Scan for the cell matching the given text and deliver its [x, y] coordinate at center. 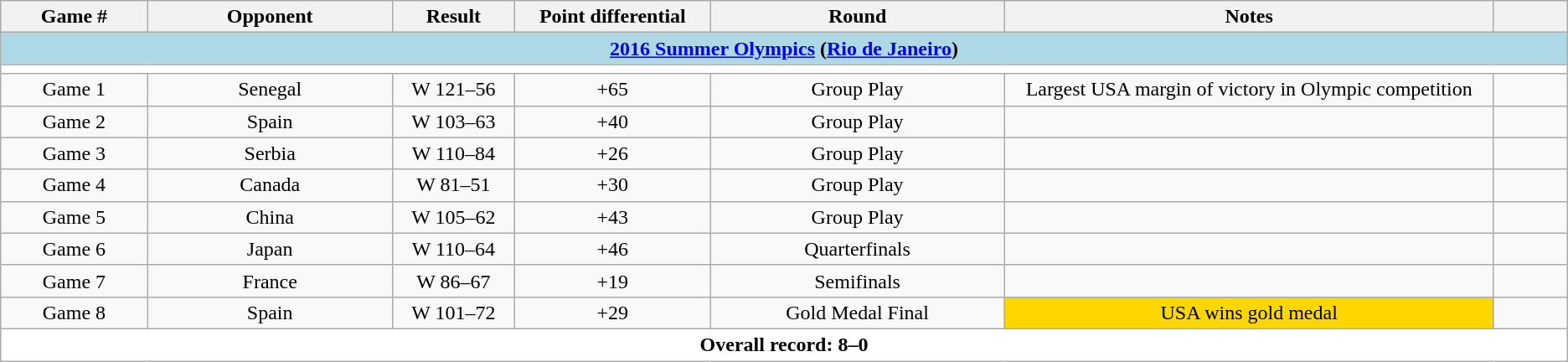
Game # [74, 17]
China [270, 217]
+26 [612, 153]
Canada [270, 185]
+65 [612, 90]
Semifinals [858, 281]
+30 [612, 185]
+29 [612, 313]
+40 [612, 122]
W 86–67 [453, 281]
W 105–62 [453, 217]
Game 2 [74, 122]
Senegal [270, 90]
Largest USA margin of victory in Olympic competition [1250, 90]
France [270, 281]
Quarterfinals [858, 249]
W 101–72 [453, 313]
Game 6 [74, 249]
W 81–51 [453, 185]
Game 5 [74, 217]
Round [858, 17]
+43 [612, 217]
Game 8 [74, 313]
Japan [270, 249]
Game 7 [74, 281]
Game 1 [74, 90]
+46 [612, 249]
+19 [612, 281]
W 121–56 [453, 90]
W 110–84 [453, 153]
W 110–64 [453, 249]
Result [453, 17]
Serbia [270, 153]
2016 Summer Olympics (Rio de Janeiro) [784, 49]
Game 3 [74, 153]
Gold Medal Final [858, 313]
Point differential [612, 17]
Opponent [270, 17]
Notes [1250, 17]
Game 4 [74, 185]
Overall record: 8–0 [784, 344]
W 103–63 [453, 122]
USA wins gold medal [1250, 313]
